Search for the cell housing the specified text and yield its (X, Y) center coordinate. 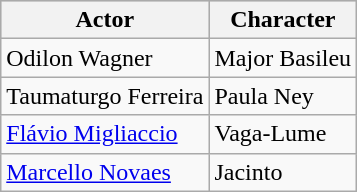
Vaga-Lume (283, 134)
Odilon Wagner (105, 58)
Paula Ney (283, 96)
Major Basileu (283, 58)
Flávio Migliaccio (105, 134)
Marcello Novaes (105, 172)
Jacinto (283, 172)
Actor (105, 20)
Taumaturgo Ferreira (105, 96)
Character (283, 20)
